Detect which cell encompasses the target text, then output its (x, y) center coordinate. 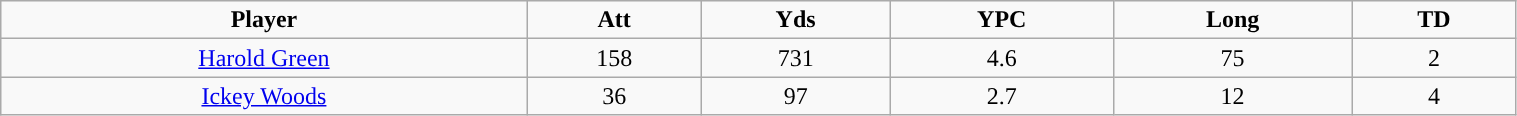
36 (614, 96)
Yds (796, 20)
Ickey Woods (264, 96)
12 (1232, 96)
4.6 (1002, 58)
Long (1232, 20)
75 (1232, 58)
2.7 (1002, 96)
Att (614, 20)
Player (264, 20)
731 (796, 58)
Harold Green (264, 58)
158 (614, 58)
YPC (1002, 20)
2 (1434, 58)
97 (796, 96)
4 (1434, 96)
TD (1434, 20)
